Return the (X, Y) coordinate for the center point of the cell that contains the specified text.  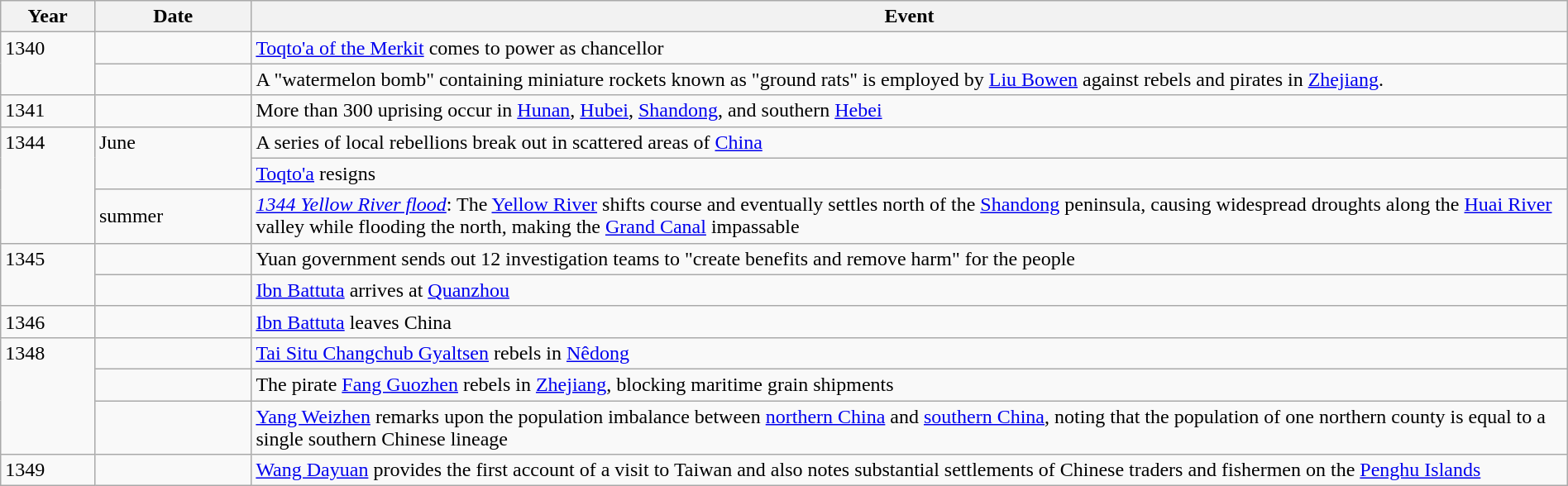
1344 (48, 185)
1346 (48, 322)
1348 (48, 395)
Year (48, 17)
1340 (48, 64)
Yuan government sends out 12 investigation teams to "create benefits and remove harm" for the people (910, 259)
Ibn Battuta leaves China (910, 322)
Ibn Battuta arrives at Quanzhou (910, 290)
Date (172, 17)
A series of local rebellions break out in scattered areas of China (910, 142)
Event (910, 17)
The pirate Fang Guozhen rebels in Zhejiang, blocking maritime grain shipments (910, 384)
1345 (48, 274)
summer (172, 217)
Toqto'a of the Merkit comes to power as chancellor (910, 48)
Toqto'a resigns (910, 174)
A "watermelon bomb" containing miniature rockets known as "ground rats" is employed by Liu Bowen against rebels and pirates in Zhejiang. (910, 79)
1349 (48, 470)
1341 (48, 111)
Tai Situ Changchub Gyaltsen rebels in Nêdong (910, 353)
More than 300 uprising occur in Hunan, Hubei, Shandong, and southern Hebei (910, 111)
June (172, 158)
